Pinpoint the cell where the given text exists, returning its (x, y) midpoint coordinate. 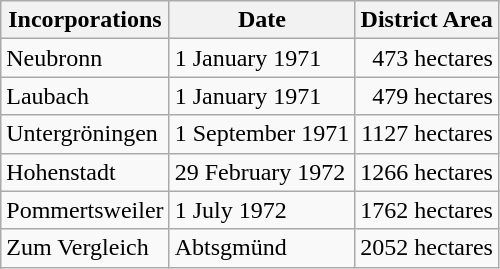
1762 hectares (427, 210)
Zum Vergleich (85, 248)
2052 hectares (427, 248)
Abtsgmünd (262, 248)
Date (262, 20)
Untergröningen (85, 134)
479 hectares (427, 96)
29 February 1972 (262, 172)
Incorporations (85, 20)
Pommertsweiler (85, 210)
1127 hectares (427, 134)
1 July 1972 (262, 210)
District Area (427, 20)
473 hectares (427, 58)
Laubach (85, 96)
Hohenstadt (85, 172)
Neubronn (85, 58)
1266 hectares (427, 172)
1 September 1971 (262, 134)
